Capture the cell that displays the provided text and extract its [x, y] central coordinate. 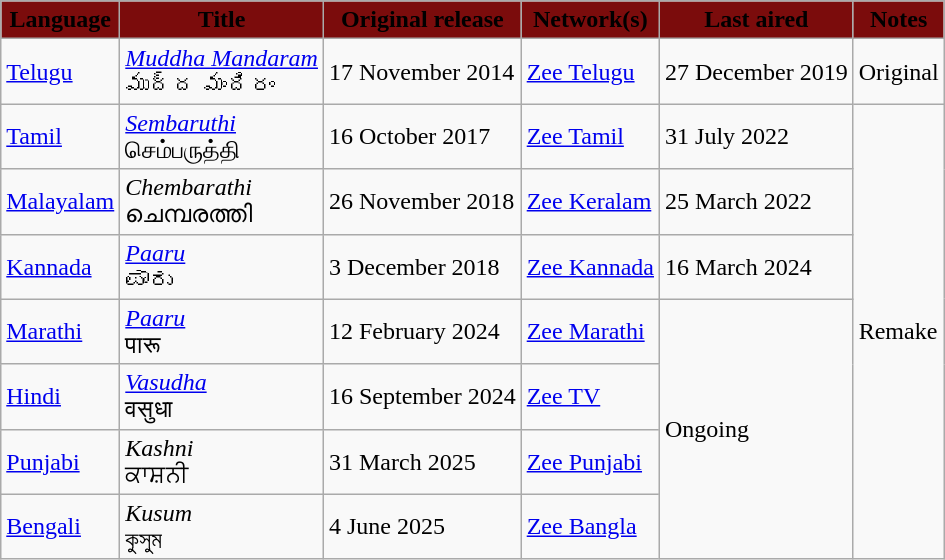
Paaru पारू [222, 332]
Bengali [60, 526]
16 October 2017 [422, 136]
Language [60, 20]
Zee Kannada [590, 266]
Zee Telugu [590, 72]
Kannada [60, 266]
Network(s) [590, 20]
27 December 2019 [757, 72]
Hindi [60, 396]
Last aired [757, 20]
Marathi [60, 332]
Original [898, 72]
Notes [898, 20]
Kusum কুসুম [222, 526]
Title [222, 20]
31 July 2022 [757, 136]
Malayalam [60, 202]
Remake [898, 332]
Telugu [60, 72]
Ongoing [757, 429]
Chembarathi ചെമ്പരത്തി [222, 202]
Zee TV [590, 396]
Paaru ಪಾರು [222, 266]
Vasudha वसुधा [222, 396]
16 March 2024 [757, 266]
Original release [422, 20]
Zee Tamil [590, 136]
17 November 2014 [422, 72]
Punjabi [60, 462]
Zee Keralam [590, 202]
31 March 2025 [422, 462]
12 February 2024 [422, 332]
16 September 2024 [422, 396]
25 March 2022 [757, 202]
Zee Marathi [590, 332]
Sembaruthi செம்பருத்தி [222, 136]
Tamil [60, 136]
4 June 2025 [422, 526]
Kashni ਕਾਸ਼ਨੀ [222, 462]
Zee Punjabi [590, 462]
Muddha Mandaram ముద్ద మందిరం [222, 72]
26 November 2018 [422, 202]
Zee Bangla [590, 526]
3 December 2018 [422, 266]
